Identify which cell holds the provided text, then report its (X, Y) central coordinate. 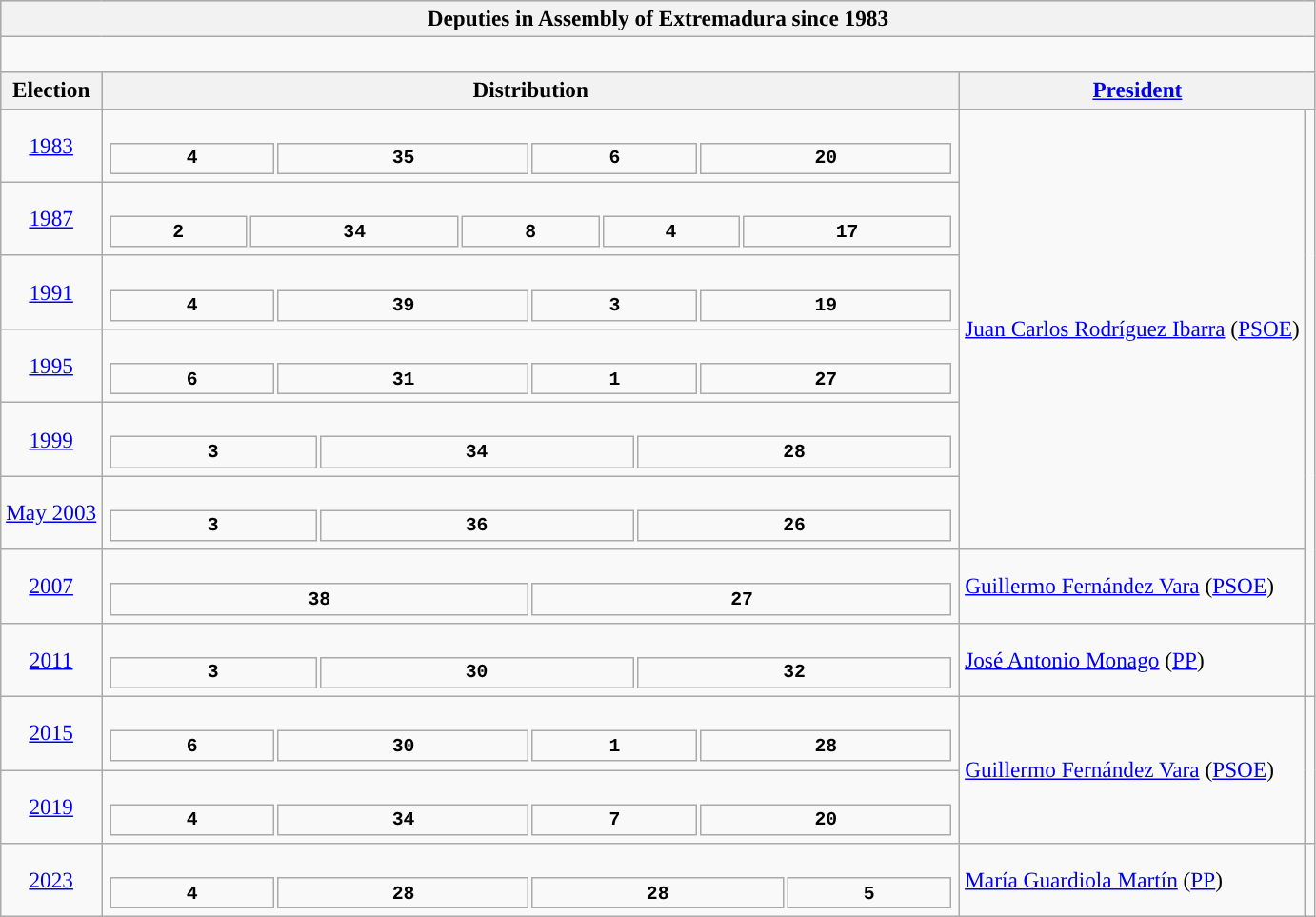
32 (794, 672)
May 2003 (51, 512)
39 (404, 305)
36 (476, 526)
4 34 7 20 (531, 806)
6 30 1 28 (531, 733)
2 34 8 4 17 (531, 219)
38 (320, 598)
35 (404, 158)
Distribution (531, 90)
6 31 1 27 (531, 366)
3 36 26 (531, 512)
5 (869, 893)
4 39 3 19 (531, 291)
1995 (51, 366)
3 30 32 (531, 659)
2015 (51, 733)
Deputies in Assembly of Extremadura since 1983 (658, 18)
1987 (51, 219)
Election (51, 90)
19 (826, 305)
José Antonio Monago (PP) (1132, 659)
38 27 (531, 587)
4 35 6 20 (531, 145)
1991 (51, 291)
2007 (51, 587)
2023 (51, 880)
31 (404, 377)
2 (178, 230)
3 34 28 (531, 438)
2019 (51, 806)
President (1137, 90)
2011 (51, 659)
Juan Carlos Rodríguez Ibarra (PSOE) (1132, 329)
1983 (51, 145)
8 (530, 230)
7 (615, 819)
17 (847, 230)
4 28 28 5 (531, 880)
María Guardiola Martín (PP) (1132, 880)
26 (794, 526)
1999 (51, 438)
